Detect which cell encompasses the target text, then output its [x, y] center coordinate. 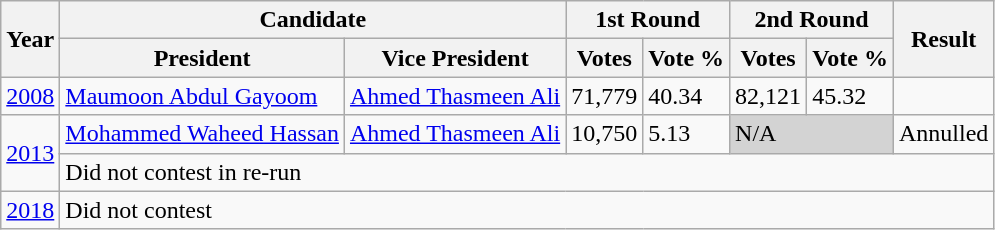
Annulled [943, 134]
45.32 [850, 96]
2018 [30, 210]
N/A [812, 134]
40.34 [686, 96]
Year [30, 39]
Did not contest [527, 210]
Vice President [454, 58]
2nd Round [812, 20]
2008 [30, 96]
President [202, 58]
1st Round [648, 20]
Result [943, 39]
Candidate [313, 20]
Maumoon Abdul Gayoom [202, 96]
10,750 [604, 134]
Did not contest in re-run [527, 172]
5.13 [686, 134]
2013 [30, 153]
82,121 [768, 96]
71,779 [604, 96]
Mohammed Waheed Hassan [202, 134]
